From the cell containing the given text, extract its center point as [X, Y] coordinate. 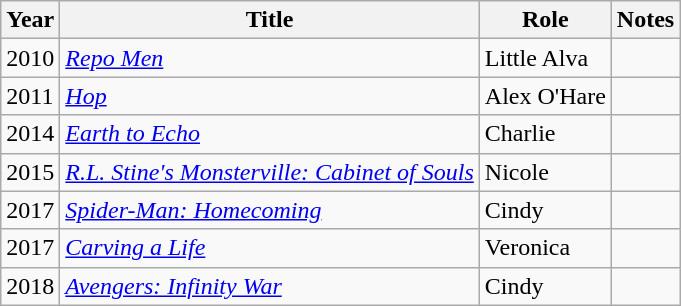
Repo Men [270, 58]
Veronica [545, 248]
2014 [30, 134]
2010 [30, 58]
2011 [30, 96]
2018 [30, 286]
R.L. Stine's Monsterville: Cabinet of Souls [270, 172]
Title [270, 20]
Hop [270, 96]
Carving a Life [270, 248]
Avengers: Infinity War [270, 286]
Notes [645, 20]
2015 [30, 172]
Role [545, 20]
Earth to Echo [270, 134]
Nicole [545, 172]
Spider-Man: Homecoming [270, 210]
Alex O'Hare [545, 96]
Year [30, 20]
Charlie [545, 134]
Little Alva [545, 58]
